Provide the (x, y) coordinate of the cell's center where the given text is located.  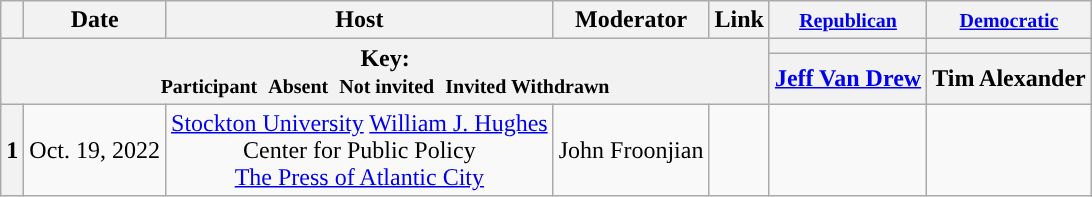
Host (360, 20)
Republican (848, 20)
1 (12, 150)
Jeff Van Drew (848, 78)
John Froonjian (631, 150)
Moderator (631, 20)
Link (739, 20)
Key: Participant Absent Not invited Invited Withdrawn (386, 72)
Democratic (1010, 20)
Tim Alexander (1010, 78)
Oct. 19, 2022 (95, 150)
Date (95, 20)
Stockton University William J. HughesCenter for Public PolicyThe Press of Atlantic City (360, 150)
